For the text-containing cell, return its midpoint in [X, Y] coordinate format. 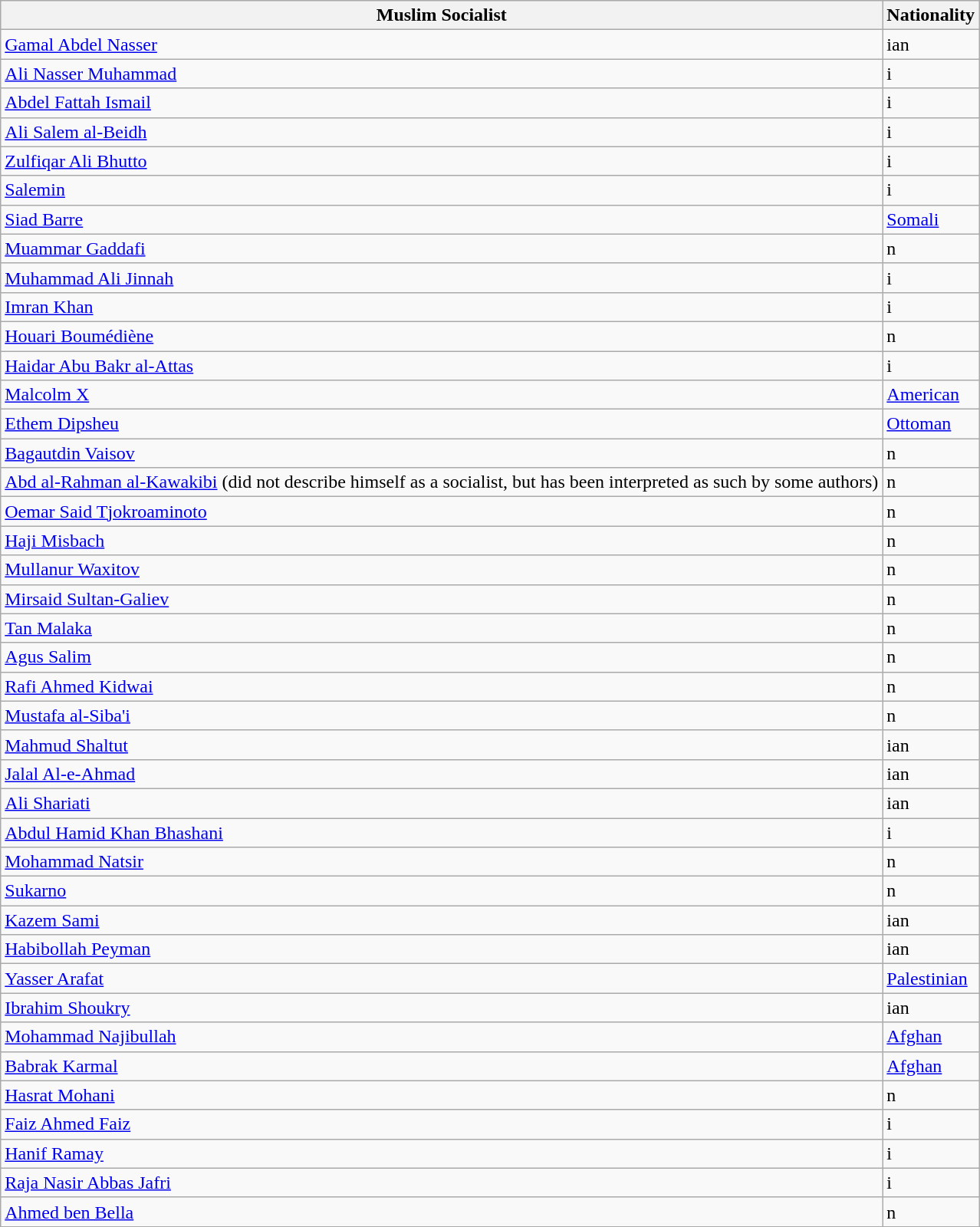
Palestinian [931, 979]
Mirsaid Sultan-Galiev [442, 599]
Mohammad Natsir [442, 862]
Raja Nasir Abbas Jafri [442, 1183]
Yasser Arafat [442, 979]
Kazem Sami [442, 920]
Salemin [442, 190]
Ali Salem al-Beidh [442, 132]
Hanif Ramay [442, 1153]
Somali [931, 219]
Ahmed ben Bella [442, 1212]
Houari Boumédiène [442, 336]
Abdul Hamid Khan Bhashani [442, 832]
Oemar Said Tjokroaminoto [442, 512]
Mahmud Shaltut [442, 745]
Ali Nasser Muhammad [442, 74]
Ibrahim Shoukry [442, 1008]
Jalal Al-e-Ahmad [442, 774]
Haji Misbach [442, 541]
Babrak Karmal [442, 1066]
Zulfiqar Ali Bhutto [442, 161]
Muslim Socialist [442, 15]
Haidar Abu Bakr al-Attas [442, 366]
Habibollah Peyman [442, 949]
Imran Khan [442, 307]
American [931, 395]
Gamal Abdel Nasser [442, 44]
Ottoman [931, 424]
Abd al-Rahman al-Kawakibi (did not describe himself as a socialist, but has been interpreted as such by some authors) [442, 482]
Hasrat Mohani [442, 1095]
Mohammad Najibullah [442, 1037]
Nationality [931, 15]
Malcolm X [442, 395]
Ethem Dipsheu [442, 424]
Ali Shariati [442, 803]
Agus Salim [442, 657]
Siad Barre [442, 219]
Sukarno [442, 891]
Abdel Fattah Ismail [442, 103]
Tan Malaka [442, 628]
Muammar Gaddafi [442, 248]
Faiz Ahmed Faiz [442, 1124]
Muhammad Ali Jinnah [442, 278]
Mullanur Waxitov [442, 570]
Bagautdin Vaisov [442, 453]
Rafi Ahmed Kidwai [442, 686]
Mustafa al-Siba'i [442, 715]
